For the text-containing cell, return its midpoint in [X, Y] coordinate format. 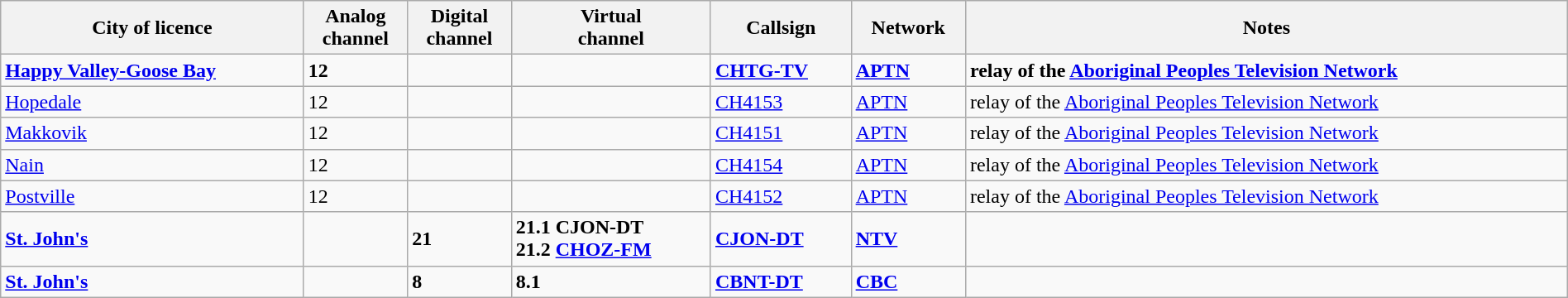
Digitalchannel [460, 28]
Callsign [781, 28]
Nain [152, 165]
CHTG-TV [781, 70]
City of licence [152, 28]
CH4153 [781, 102]
CJON-DT [781, 238]
8.1 [610, 281]
8 [460, 281]
21.1 CJON-DT 21.2 CHOZ-FM [610, 238]
CH4154 [781, 165]
Analogchannel [356, 28]
21 [460, 238]
CH4151 [781, 133]
Makkovik [152, 133]
Happy Valley-Goose Bay [152, 70]
CBNT-DT [781, 281]
NTV [908, 238]
Network [908, 28]
Hopedale [152, 102]
Notes [1266, 28]
Virtualchannel [610, 28]
Postville [152, 196]
CBC [908, 281]
CH4152 [781, 196]
